Detect which cell encompasses the target text, then output its (x, y) center coordinate. 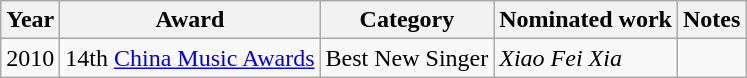
2010 (30, 58)
Best New Singer (407, 58)
Year (30, 20)
Nominated work (586, 20)
Xiao Fei Xia (586, 58)
14th China Music Awards (190, 58)
Category (407, 20)
Notes (711, 20)
Award (190, 20)
